Find where the given text appears and provide that cell's center as (X, Y) coordinate. 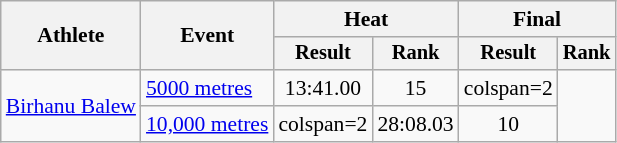
Event (207, 36)
15 (415, 88)
Heat (366, 19)
Athlete (71, 36)
28:08.03 (415, 124)
10,000 metres (207, 124)
Final (538, 19)
13:41.00 (322, 88)
5000 metres (207, 88)
10 (508, 124)
Birhanu Balew (71, 106)
